Output the [X, Y] coordinate of the center of the cell containing the given text.  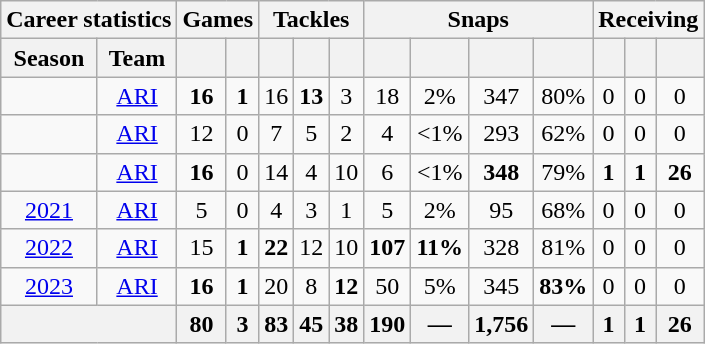
68% [564, 210]
8 [312, 286]
345 [502, 286]
81% [564, 248]
83 [276, 324]
62% [564, 134]
2021 [49, 210]
50 [388, 286]
Receiving [648, 20]
293 [502, 134]
83% [564, 286]
80 [202, 324]
Snaps [478, 20]
80% [564, 96]
20 [276, 286]
2023 [49, 286]
13 [312, 96]
11% [440, 248]
2 [346, 134]
328 [502, 248]
79% [564, 172]
348 [502, 172]
Career statistics [89, 20]
Games [218, 20]
5% [440, 286]
Team [137, 58]
107 [388, 248]
190 [388, 324]
1,756 [502, 324]
22 [276, 248]
18 [388, 96]
6 [388, 172]
Tackles [312, 20]
14 [276, 172]
95 [502, 210]
347 [502, 96]
Season [49, 58]
2022 [49, 248]
45 [312, 324]
38 [346, 324]
15 [202, 248]
7 [276, 134]
